Provide the (X, Y) coordinate of the cell's center where the given text is located.  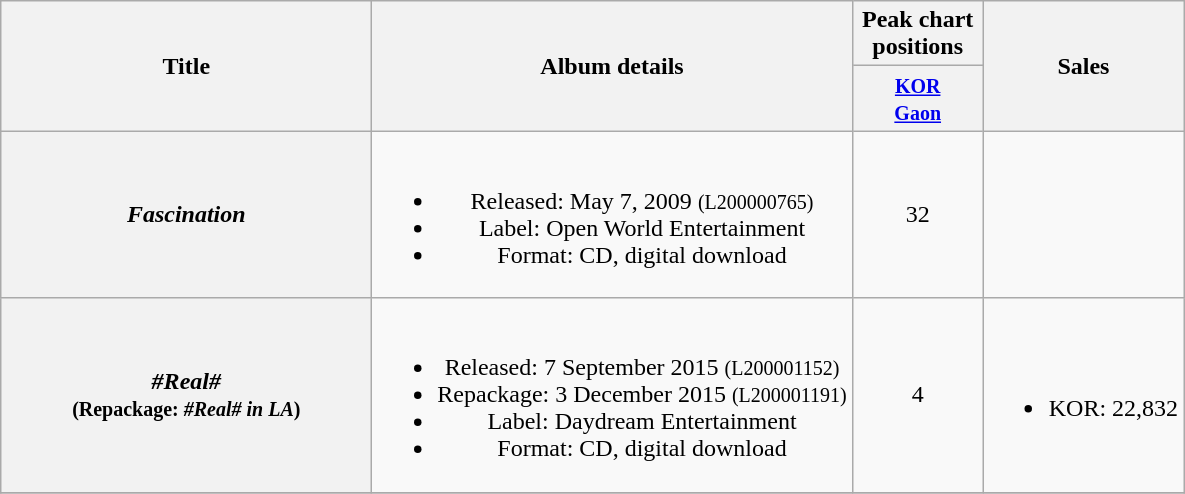
KORGaon (918, 98)
Released: May 7, 2009 (L200000765)Label: Open World EntertainmentFormat: CD, digital download (612, 214)
Peak chart positions (918, 34)
Title (186, 66)
Album details (612, 66)
Sales (1083, 66)
Released: 7 September 2015 (L200001152)Repackage: 3 December 2015 (L200001191)Label: Daydream EntertainmentFormat: CD, digital download (612, 395)
#Real#(Repackage: #Real# in LA) (186, 395)
4 (918, 395)
Fascination (186, 214)
32 (918, 214)
KOR: 22,832 (1083, 395)
